From the cell containing the given text, extract its center point as [x, y] coordinate. 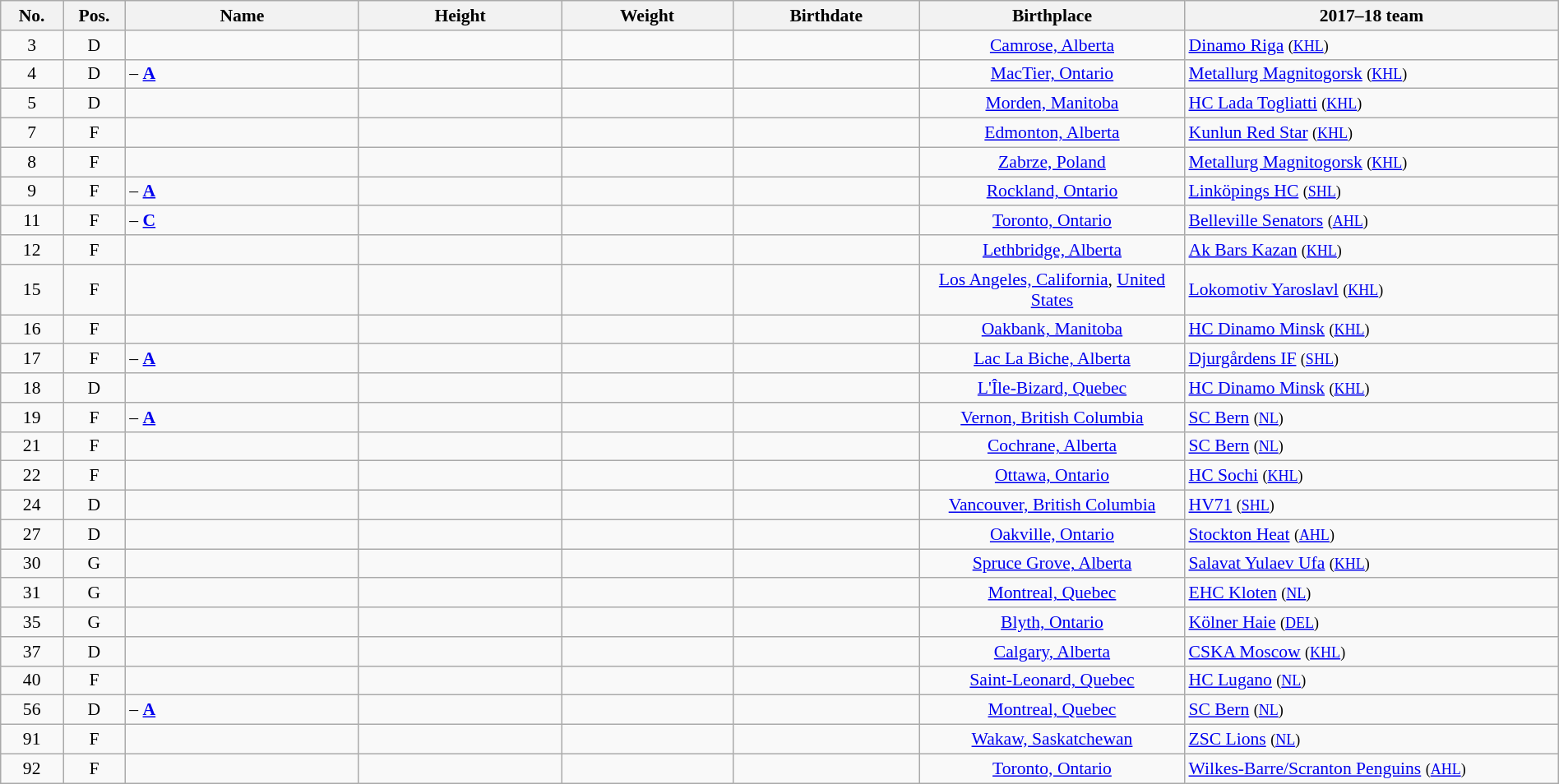
Oakbank, Manitoba [1052, 330]
No. [32, 16]
Name [242, 16]
5 [32, 104]
– C [242, 221]
8 [32, 162]
4 [32, 74]
Vancouver, British Columbia [1052, 505]
11 [32, 221]
Birthplace [1052, 16]
Rockland, Ontario [1052, 191]
Calgary, Alberta [1052, 652]
Pos. [95, 16]
16 [32, 330]
30 [32, 564]
92 [32, 768]
Zabrze, Poland [1052, 162]
Djurgårdens IF (SHL) [1372, 359]
Wakaw, Saskatchewan [1052, 740]
HV71 (SHL) [1372, 505]
Spruce Grove, Alberta [1052, 564]
37 [32, 652]
Birthdate [826, 16]
91 [32, 740]
Wilkes-Barre/Scranton Penguins (AHL) [1372, 768]
Salavat Yulaev Ufa (KHL) [1372, 564]
Weight [647, 16]
31 [32, 593]
7 [32, 133]
18 [32, 388]
Saint-Leonard, Quebec [1052, 680]
HC Lada Togliatti (KHL) [1372, 104]
MacTier, Ontario [1052, 74]
24 [32, 505]
Vernon, British Columbia [1052, 417]
Morden, Manitoba [1052, 104]
Linköpings HC (SHL) [1372, 191]
Cochrane, Alberta [1052, 446]
22 [32, 476]
Belleville Senators (AHL) [1372, 221]
Oakville, Ontario [1052, 534]
Lethbridge, Alberta [1052, 250]
Stockton Heat (AHL) [1372, 534]
Dinamo Riga (KHL) [1372, 45]
3 [32, 45]
Edmonton, Alberta [1052, 133]
27 [32, 534]
Lac La Biche, Alberta [1052, 359]
Kölner Haie (DEL) [1372, 622]
17 [32, 359]
21 [32, 446]
56 [32, 710]
HC Sochi (KHL) [1372, 476]
ZSC Lions (NL) [1372, 740]
9 [32, 191]
15 [32, 289]
35 [32, 622]
Camrose, Alberta [1052, 45]
40 [32, 680]
12 [32, 250]
Ak Bars Kazan (KHL) [1372, 250]
2017–18 team [1372, 16]
Lokomotiv Yaroslavl (KHL) [1372, 289]
Ottawa, Ontario [1052, 476]
Kunlun Red Star (KHL) [1372, 133]
HC Lugano (NL) [1372, 680]
CSKA Moscow (KHL) [1372, 652]
19 [32, 417]
Blyth, Ontario [1052, 622]
EHC Kloten (NL) [1372, 593]
L'Île-Bizard, Quebec [1052, 388]
Los Angeles, California, United States [1052, 289]
Height [460, 16]
